Return [X, Y] of the center of cell containing provided text 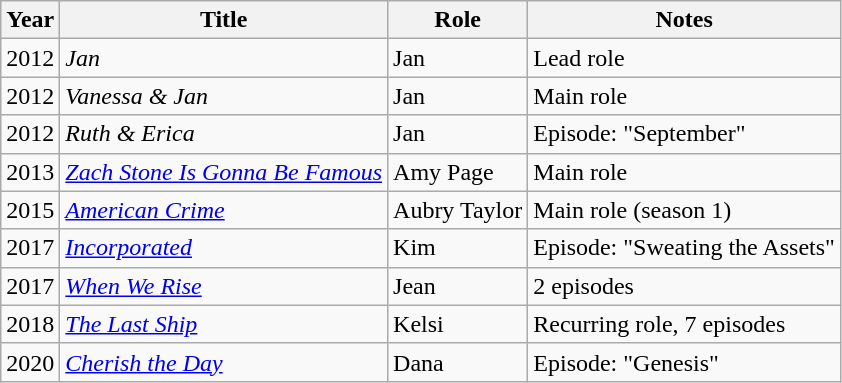
When We Rise [224, 286]
Amy Page [458, 172]
Jean [458, 286]
2013 [30, 172]
Aubry Taylor [458, 210]
Episode: "September" [684, 134]
Cherish the Day [224, 362]
Episode: "Sweating the Assets" [684, 248]
Episode: "Genesis" [684, 362]
Year [30, 20]
Incorporated [224, 248]
Lead role [684, 58]
Main role (season 1) [684, 210]
Dana [458, 362]
2020 [30, 362]
The Last Ship [224, 324]
Notes [684, 20]
Role [458, 20]
Recurring role, 7 episodes [684, 324]
American Crime [224, 210]
2 episodes [684, 286]
Zach Stone Is Gonna Be Famous [224, 172]
Title [224, 20]
2018 [30, 324]
Kelsi [458, 324]
Vanessa & Jan [224, 96]
2015 [30, 210]
Ruth & Erica [224, 134]
Kim [458, 248]
